Provide the (X, Y) coordinate of the cell's center where the given text is located.  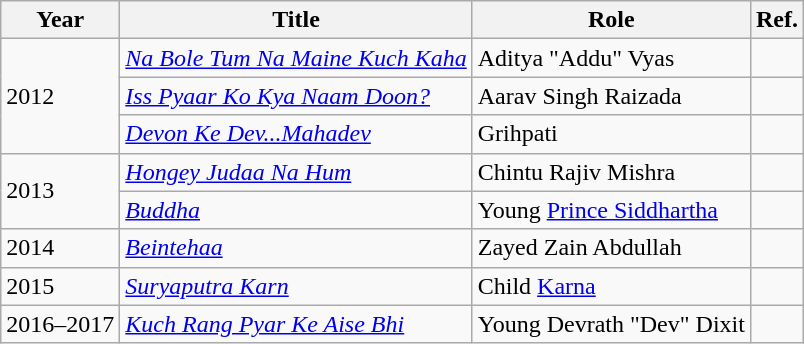
Young Prince Siddhartha (611, 210)
Beintehaa (296, 248)
Kuch Rang Pyar Ke Aise Bhi (296, 324)
Aditya "Addu" Vyas (611, 58)
Chintu Rajiv Mishra (611, 172)
2013 (60, 191)
Child Karna (611, 286)
Aarav Singh Raizada (611, 96)
2014 (60, 248)
2012 (60, 96)
Year (60, 20)
Buddha (296, 210)
Devon Ke Dev...Mahadev (296, 134)
Suryaputra Karn (296, 286)
2016–2017 (60, 324)
Na Bole Tum Na Maine Kuch Kaha (296, 58)
Grihpati (611, 134)
Young Devrath "Dev" Dixit (611, 324)
Title (296, 20)
Role (611, 20)
Zayed Zain Abdullah (611, 248)
Iss Pyaar Ko Kya Naam Doon? (296, 96)
Hongey Judaa Na Hum (296, 172)
2015 (60, 286)
Ref. (776, 20)
